Find where the given text appears and provide that cell's center as [X, Y] coordinate. 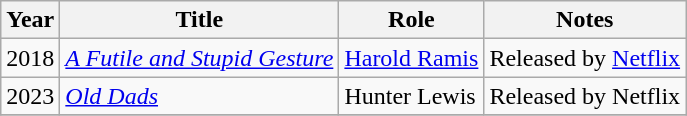
A Futile and Stupid Gesture [200, 58]
2023 [30, 96]
Hunter Lewis [412, 96]
Harold Ramis [412, 58]
2018 [30, 58]
Year [30, 20]
Title [200, 20]
Notes [585, 20]
Old Dads [200, 96]
Role [412, 20]
